Output the (X, Y) coordinate of the center of the cell containing the given text.  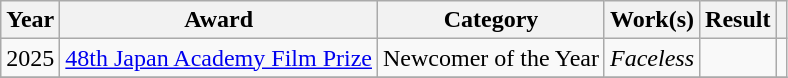
48th Japan Academy Film Prize (219, 58)
Work(s) (652, 20)
Category (490, 20)
Result (738, 20)
Newcomer of the Year (490, 58)
Faceless (652, 58)
Year (30, 20)
2025 (30, 58)
Award (219, 20)
